Output the [X, Y] coordinate of the center of the cell containing the given text.  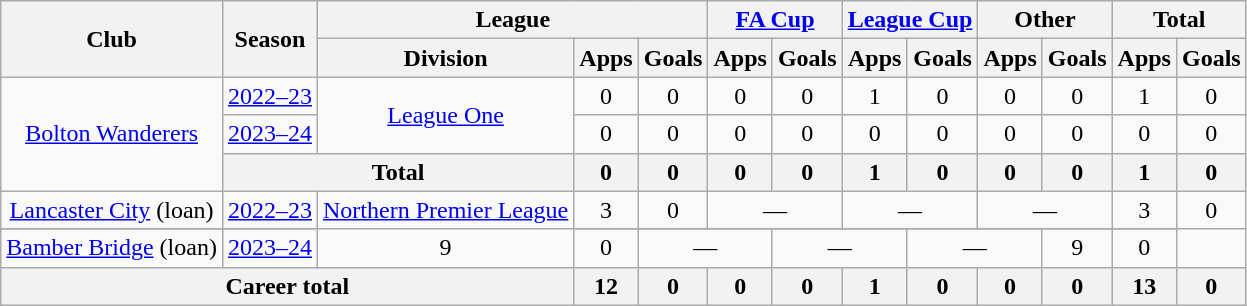
Northern Premier League [445, 210]
12 [606, 286]
Lancaster City (loan) [112, 210]
League [512, 20]
Other [1045, 20]
13 [1144, 286]
Division [445, 58]
Bamber Bridge (loan) [112, 248]
League Cup [910, 20]
Club [112, 39]
League One [445, 115]
Career total [288, 286]
Season [270, 39]
Bolton Wanderers [112, 134]
FA Cup [775, 20]
